Determine the [x, y] coordinate at the center of the cell enclosing the given text.  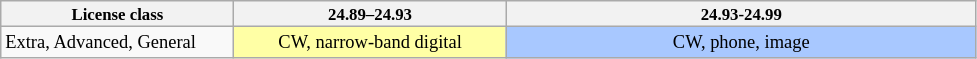
24.93-24.99 [741, 14]
CW, narrow-band digital [370, 42]
License class [118, 14]
Extra, Advanced, General [118, 42]
24.89–24.93 [370, 14]
CW, phone, image [741, 42]
